Determine the [x, y] coordinate at the center of the cell enclosing the given text.  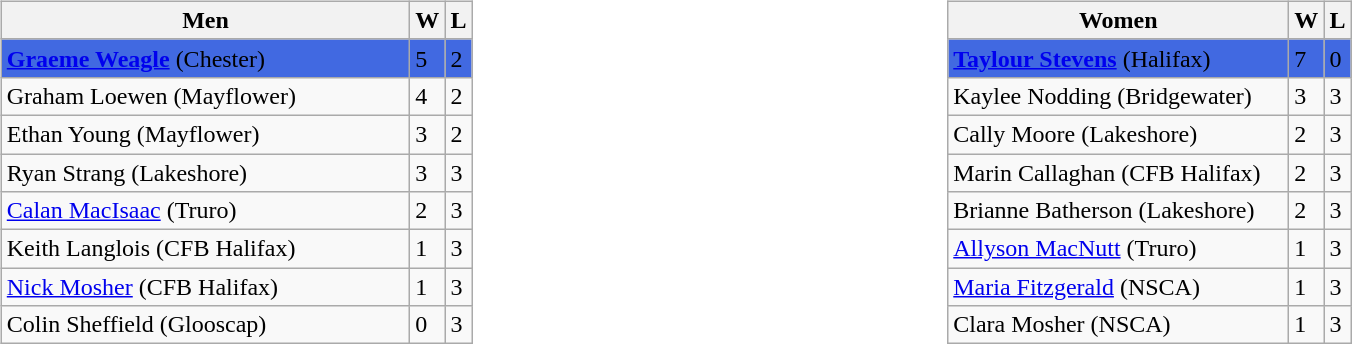
Ethan Young (Mayflower) [206, 134]
Colin Sheffield (Glooscap) [206, 325]
Graham Loewen (Mayflower) [206, 96]
Calan MacIsaac (Truro) [206, 211]
Allyson MacNutt (Truro) [1118, 249]
Clara Mosher (NSCA) [1118, 325]
Women [1118, 20]
5 [428, 58]
Nick Mosher (CFB Halifax) [206, 287]
Ryan Strang (Lakeshore) [206, 173]
Graeme Weagle (Chester) [206, 58]
Cally Moore (Lakeshore) [1118, 134]
7 [1306, 58]
Brianne Batherson (Lakeshore) [1118, 211]
Keith Langlois (CFB Halifax) [206, 249]
Men [206, 20]
Kaylee Nodding (Bridgewater) [1118, 96]
Taylour Stevens (Halifax) [1118, 58]
Marin Callaghan (CFB Halifax) [1118, 173]
Maria Fitzgerald (NSCA) [1118, 287]
4 [428, 96]
